Capture the cell that displays the provided text and extract its [x, y] central coordinate. 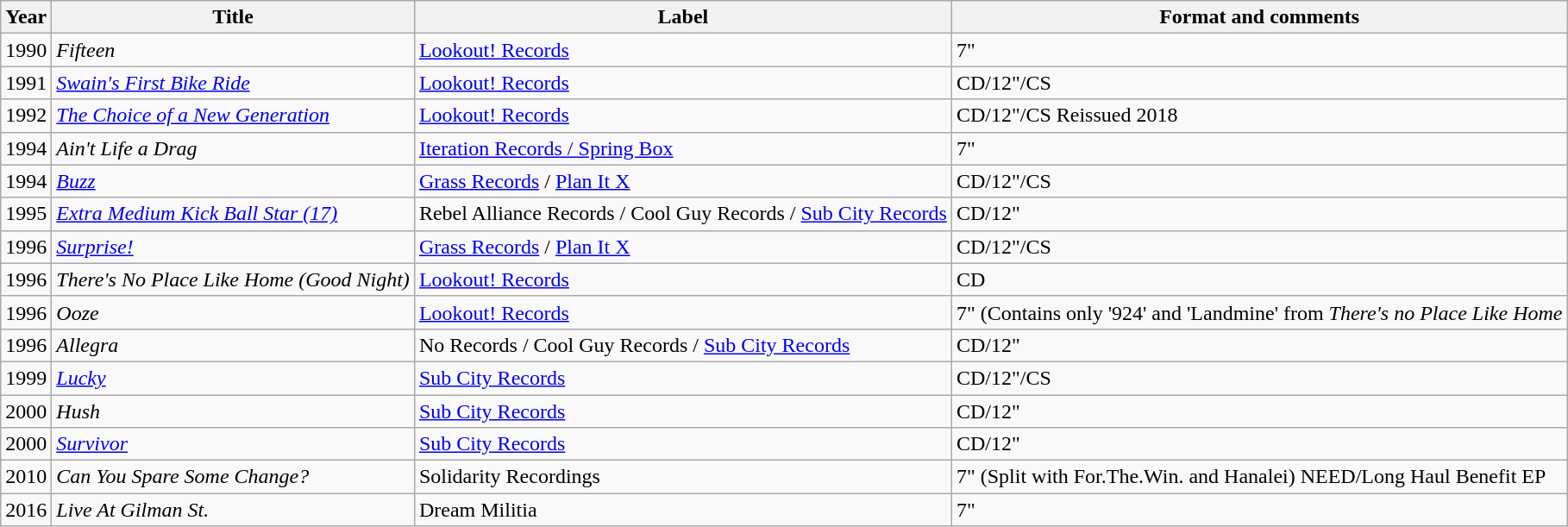
Rebel Alliance Records / Cool Guy Records / Sub City Records [683, 214]
Fifteen [233, 50]
2016 [26, 510]
Survivor [233, 444]
Ooze [233, 312]
Surprise! [233, 247]
1992 [26, 116]
Format and comments [1259, 17]
Can You Spare Some Change? [233, 477]
Ain't Life a Drag [233, 148]
1995 [26, 214]
Dream Militia [683, 510]
Allegra [233, 345]
Swain's First Bike Ride [233, 83]
The Choice of a New Generation [233, 116]
There's No Place Like Home (Good Night) [233, 279]
7" (Split with For.The.Win. and Hanalei) NEED/Long Haul Benefit EP [1259, 477]
Solidarity Recordings [683, 477]
7" (Contains only '924' and 'Landmine' from There's no Place Like Home [1259, 312]
CD/12"/CS Reissued 2018 [1259, 116]
Label [683, 17]
Hush [233, 411]
1999 [26, 378]
Extra Medium Kick Ball Star (17) [233, 214]
1990 [26, 50]
No Records / Cool Guy Records / Sub City Records [683, 345]
Iteration Records / Spring Box [683, 148]
CD [1259, 279]
Buzz [233, 181]
Live At Gilman St. [233, 510]
Year [26, 17]
1991 [26, 83]
Title [233, 17]
2010 [26, 477]
Lucky [233, 378]
